For the text-containing cell, return its midpoint in [X, Y] coordinate format. 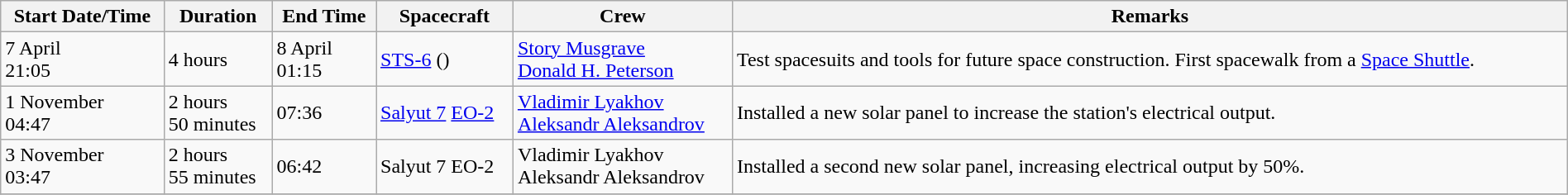
Test spacesuits and tools for future space construction. First spacewalk from a Space Shuttle. [1150, 59]
Remarks [1150, 17]
8 April01:15 [324, 59]
Duration [218, 17]
2 hours50 minutes [218, 112]
Crew [622, 17]
1 November04:47 [83, 112]
4 hours [218, 59]
End Time [324, 17]
Spacecraft [444, 17]
Story MusgraveDonald H. Peterson [622, 59]
Start Date/Time [83, 17]
06:42 [324, 167]
07:36 [324, 112]
Installed a second new solar panel, increasing electrical output by 50%. [1150, 167]
3 November03:47 [83, 167]
2 hours55 minutes [218, 167]
STS-6 () [444, 59]
7 April21:05 [83, 59]
Installed a new solar panel to increase the station's electrical output. [1150, 112]
